Identify which cell holds the provided text, then report its [X, Y] central coordinate. 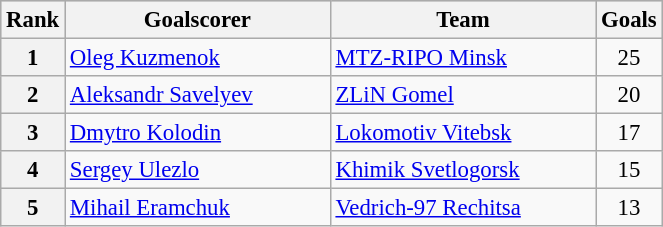
20 [629, 95]
Mihail Eramchuk [198, 208]
15 [629, 170]
5 [33, 208]
Goals [629, 20]
3 [33, 133]
Khimik Svetlogorsk [463, 170]
2 [33, 95]
Lokomotiv Vitebsk [463, 133]
Oleg Kuzmenok [198, 58]
ZLiN Gomel [463, 95]
Vedrich-97 Rechitsa [463, 208]
13 [629, 208]
Rank [33, 20]
Team [463, 20]
25 [629, 58]
1 [33, 58]
Dmytro Kolodin [198, 133]
4 [33, 170]
MTZ-RIPO Minsk [463, 58]
17 [629, 133]
Goalscorer [198, 20]
Aleksandr Savelyev [198, 95]
Sergey Ulezlo [198, 170]
